Capture the cell that displays the provided text and extract its [X, Y] central coordinate. 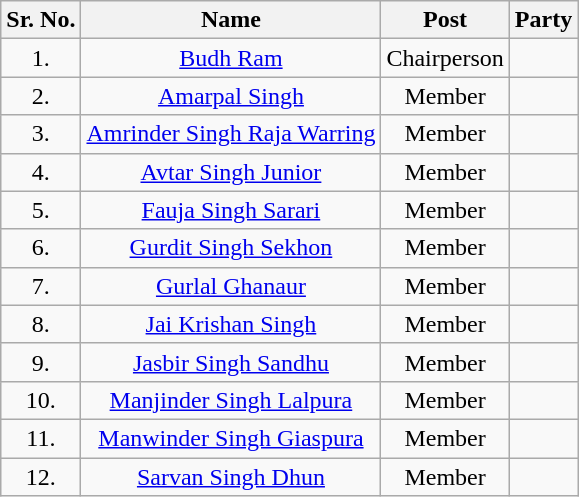
Gurlal Ghanaur [231, 286]
Jasbir Singh Sandhu [231, 362]
Chairperson [445, 58]
1. [41, 58]
Jai Krishan Singh [231, 324]
Budh Ram [231, 58]
6. [41, 248]
10. [41, 400]
Fauja Singh Sarari [231, 210]
Amarpal Singh [231, 96]
5. [41, 210]
7. [41, 286]
Manjinder Singh Lalpura [231, 400]
12. [41, 477]
Party [543, 20]
2. [41, 96]
Post [445, 20]
9. [41, 362]
Avtar Singh Junior [231, 172]
4. [41, 172]
Manwinder Singh Giaspura [231, 438]
Sarvan Singh Dhun [231, 477]
Amrinder Singh Raja Warring [231, 134]
11. [41, 438]
Sr. No. [41, 20]
3. [41, 134]
Name [231, 20]
Gurdit Singh Sekhon [231, 248]
8. [41, 324]
